Return the [x, y] coordinate for the center point of the cell that contains the specified text.  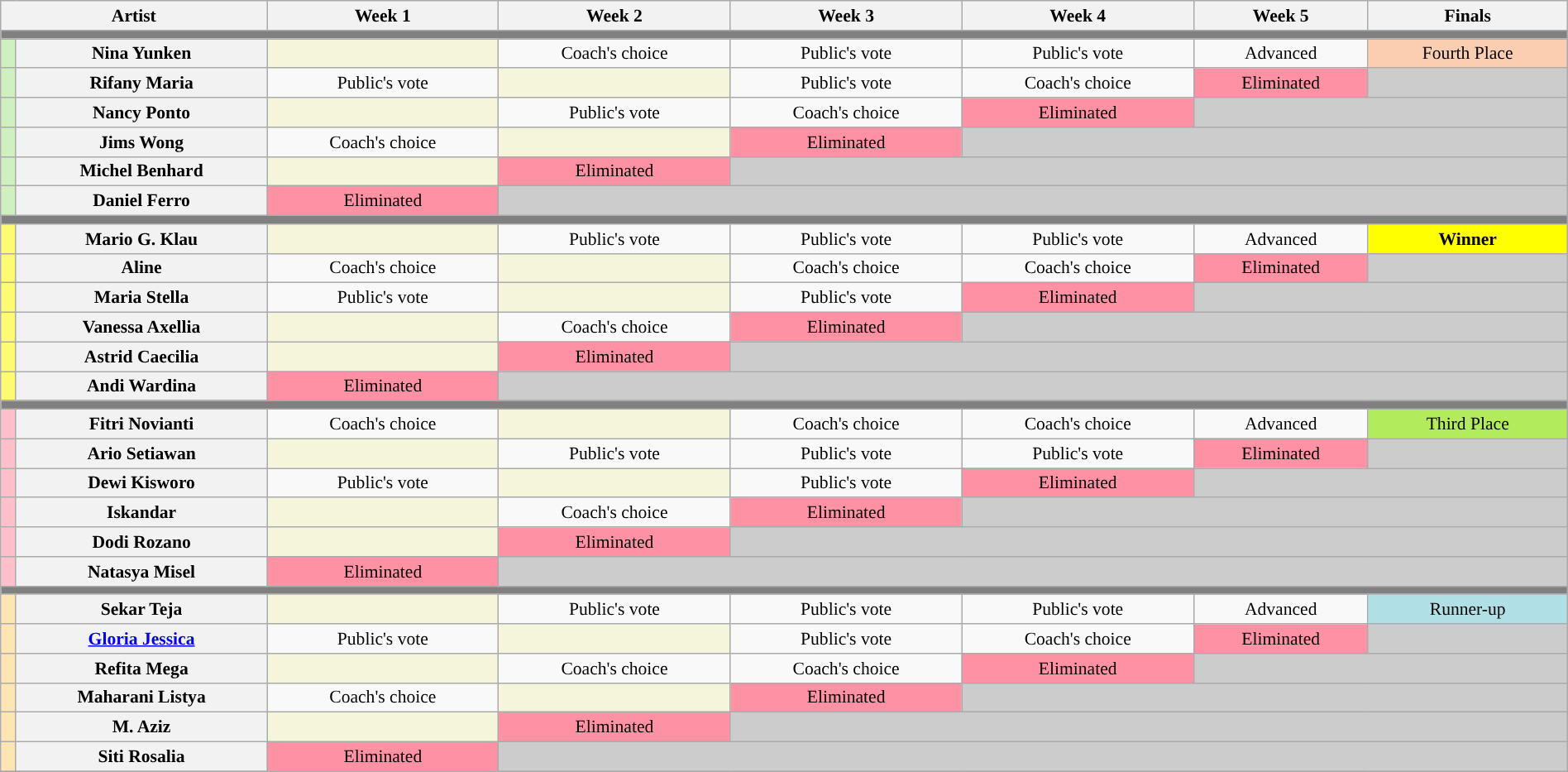
Andi Wardina [141, 386]
Iskandar [141, 513]
Jims Wong [141, 142]
Maria Stella [141, 298]
Vanessa Axellia [141, 328]
Runner-up [1467, 610]
Week 5 [1280, 16]
Maharani Listya [141, 698]
Gloria Jessica [141, 639]
Nina Yunken [141, 54]
Siti Rosalia [141, 757]
Week 1 [383, 16]
Natasya Misel [141, 572]
Refita Mega [141, 669]
Mario G. Klau [141, 239]
Finals [1467, 16]
Daniel Ferro [141, 201]
Week 4 [1078, 16]
Fourth Place [1467, 54]
Aline [141, 268]
Astrid Caecilia [141, 357]
Third Place [1467, 424]
Dewi Kisworo [141, 483]
Week 3 [846, 16]
Artist [134, 16]
M. Aziz [141, 727]
Fitri Novianti [141, 424]
Michel Benhard [141, 171]
Rifany Maria [141, 84]
Winner [1467, 239]
Sekar Teja [141, 610]
Nancy Ponto [141, 113]
Week 2 [614, 16]
Ario Setiawan [141, 453]
Dodi Rozano [141, 542]
